Determine the (x, y) coordinate at the center of the cell enclosing the given text.  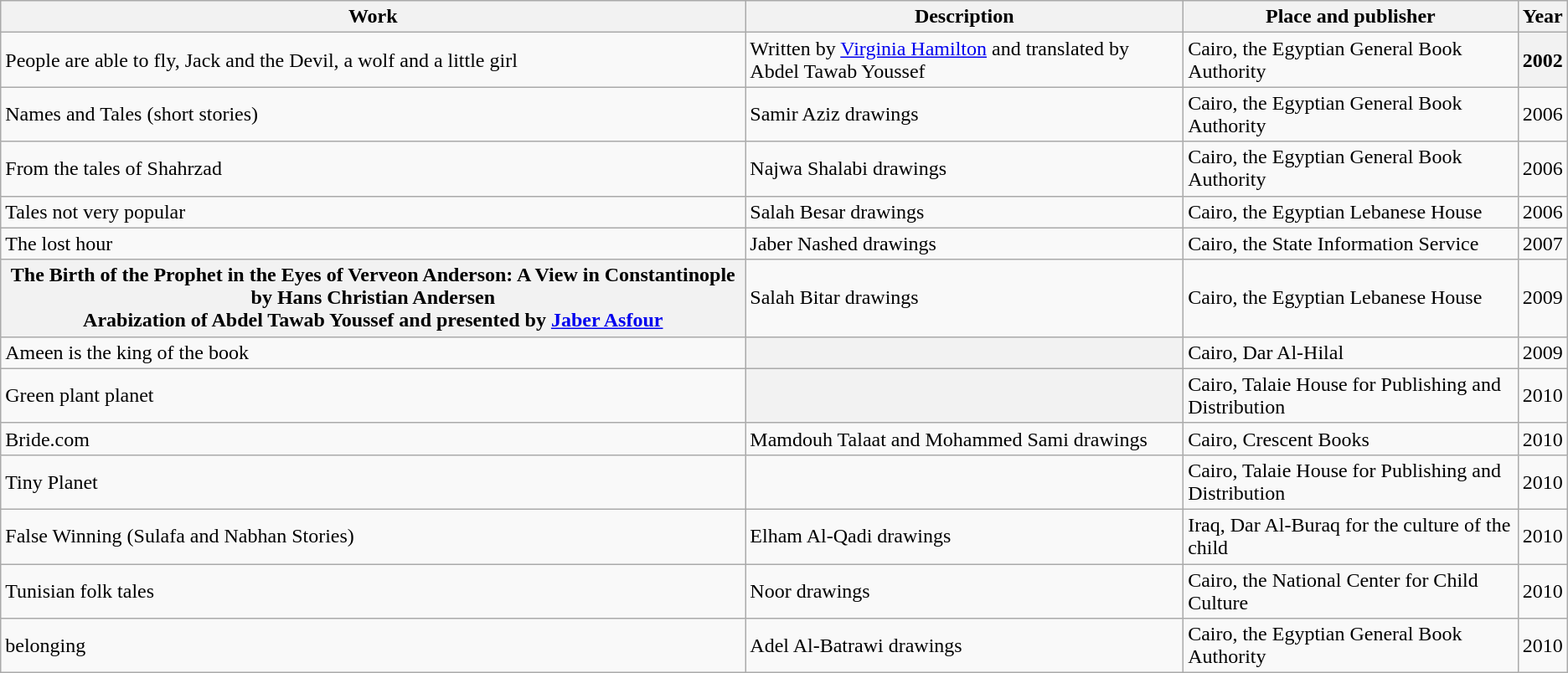
Mamdouh Talaat and Mohammed Sami drawings (965, 439)
Description (965, 17)
Work (374, 17)
belonging (374, 646)
Samir Aziz drawings (965, 114)
Tunisian folk tales (374, 591)
Ameen is the king of the book (374, 352)
Place and publisher (1351, 17)
Green plant planet (374, 395)
False Winning (Sulafa and Nabhan Stories) (374, 536)
From the tales of Shahrzad (374, 169)
Cairo, the National Center for Child Culture (1351, 591)
Najwa Shalabi drawings (965, 169)
Cairo, Dar Al-Hilal (1351, 352)
Adel Al-Batrawi drawings (965, 646)
2002 (1543, 60)
Written by Virginia Hamilton and translated by Abdel Tawab Youssef (965, 60)
2007 (1543, 244)
Noor drawings (965, 591)
Cairo, the State Information Service (1351, 244)
People are able to fly, Jack and the Devil, a wolf and a little girl (374, 60)
Salah Besar drawings (965, 212)
Cairo, Crescent Books (1351, 439)
Jaber Nashed drawings (965, 244)
Tiny Planet (374, 482)
The lost hour (374, 244)
Bride.com (374, 439)
Elham Al-Qadi drawings (965, 536)
Salah Bitar drawings (965, 298)
Names and Tales (short stories) (374, 114)
Iraq, Dar Al-Buraq for the culture of the child (1351, 536)
Tales not very popular (374, 212)
Year (1543, 17)
